Output the [X, Y] coordinate of the center of the cell containing the given text.  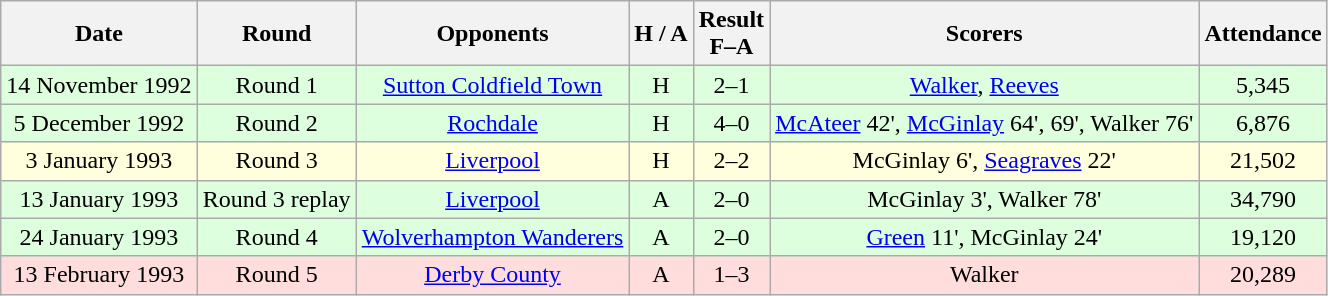
21,502 [1263, 161]
Date [99, 34]
13 February 1993 [99, 275]
34,790 [1263, 199]
3 January 1993 [99, 161]
Sutton Coldfield Town [492, 85]
Opponents [492, 34]
ResultF–A [731, 34]
1–3 [731, 275]
6,876 [1263, 123]
Rochdale [492, 123]
5 December 1992 [99, 123]
24 January 1993 [99, 237]
14 November 1992 [99, 85]
20,289 [1263, 275]
Derby County [492, 275]
Wolverhampton Wanderers [492, 237]
4–0 [731, 123]
McAteer 42', McGinlay 64', 69', Walker 76' [984, 123]
2–1 [731, 85]
Green 11', McGinlay 24' [984, 237]
Round [276, 34]
Round 5 [276, 275]
Scorers [984, 34]
19,120 [1263, 237]
McGinlay 6', Seagraves 22' [984, 161]
2–2 [731, 161]
Round 1 [276, 85]
Attendance [1263, 34]
McGinlay 3', Walker 78' [984, 199]
5,345 [1263, 85]
Walker [984, 275]
Round 2 [276, 123]
Round 3 replay [276, 199]
Round 3 [276, 161]
13 January 1993 [99, 199]
H / A [661, 34]
Round 4 [276, 237]
Walker, Reeves [984, 85]
